Capture the cell that displays the provided text and extract its [X, Y] central coordinate. 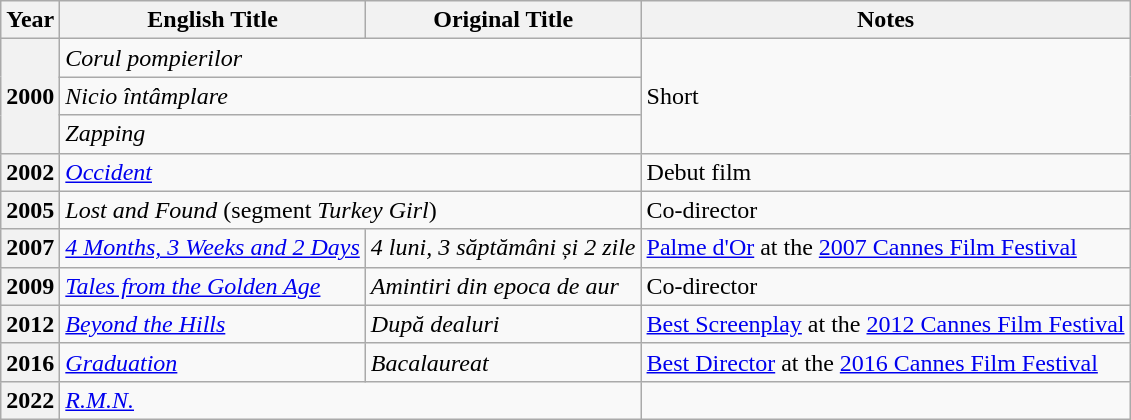
Nicio întâmplare [350, 96]
2005 [30, 210]
2022 [30, 400]
Palme d'Or at the 2007 Cannes Film Festival [886, 248]
Best Screenplay at the 2012 Cannes Film Festival [886, 324]
Notes [886, 20]
2002 [30, 172]
4 luni, 3 săptămâni și 2 zile [503, 248]
2012 [30, 324]
Bacalaureat [503, 362]
După dealuri [503, 324]
Year [30, 20]
Beyond the Hills [212, 324]
R.M.N. [350, 400]
Debut film [886, 172]
2016 [30, 362]
Graduation [212, 362]
2000 [30, 96]
Corul pompierilor [350, 58]
Occident [350, 172]
Lost and Found (segment Turkey Girl) [350, 210]
4 Months, 3 Weeks and 2 Days [212, 248]
Tales from the Golden Age [212, 286]
English Title [212, 20]
Zapping [350, 134]
Amintiri din epoca de aur [503, 286]
2009 [30, 286]
Best Director at the 2016 Cannes Film Festival [886, 362]
2007 [30, 248]
Original Title [503, 20]
Short [886, 96]
